Identify which cell holds the provided text, then report its [X, Y] central coordinate. 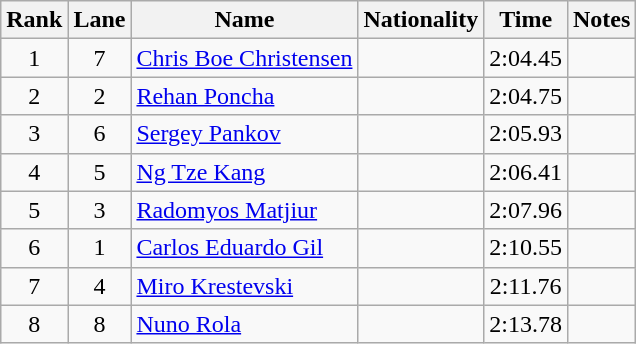
Sergey Pankov [244, 134]
2:06.41 [526, 172]
2:13.78 [526, 324]
Nuno Rola [244, 324]
Rank [34, 20]
2:10.55 [526, 248]
Chris Boe Christensen [244, 58]
Rehan Poncha [244, 96]
2:04.75 [526, 96]
Miro Krestevski [244, 286]
Notes [601, 20]
Name [244, 20]
Ng Tze Kang [244, 172]
2:11.76 [526, 286]
Radomyos Matjiur [244, 210]
Time [526, 20]
2:07.96 [526, 210]
2:04.45 [526, 58]
2:05.93 [526, 134]
Lane [100, 20]
Carlos Eduardo Gil [244, 248]
Nationality [421, 20]
